Provide the (X, Y) coordinate of the cell's center where the given text is located.  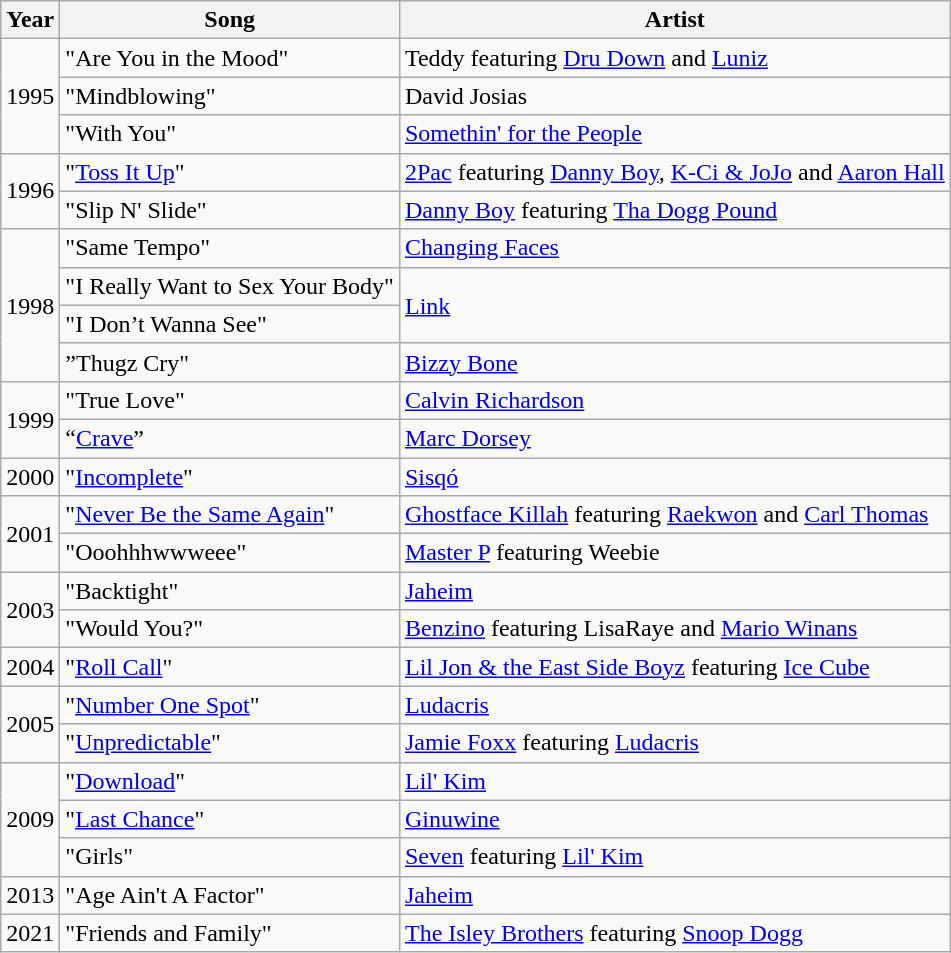
"Incomplete" (230, 477)
Song (230, 20)
Bizzy Bone (674, 362)
"Last Chance" (230, 819)
Ludacris (674, 705)
Artist (674, 20)
"Friends and Family" (230, 933)
1998 (30, 305)
"Toss It Up" (230, 172)
Year (30, 20)
"I Really Want to Sex Your Body" (230, 286)
Marc Dorsey (674, 438)
2013 (30, 895)
"Age Ain't A Factor" (230, 895)
"True Love" (230, 400)
"Never Be the Same Again" (230, 515)
Changing Faces (674, 248)
“Crave” (230, 438)
"I Don’t Wanna See" (230, 324)
Danny Boy featuring Tha Dogg Pound (674, 210)
Somethin' for the People (674, 134)
1999 (30, 419)
2003 (30, 610)
"Mindblowing" (230, 96)
David Josias (674, 96)
Benzino featuring LisaRaye and Mario Winans (674, 629)
Ginuwine (674, 819)
”Thugz Cry" (230, 362)
"Backtight" (230, 591)
Seven featuring Lil' Kim (674, 857)
2009 (30, 819)
Lil Jon & the East Side Boyz featuring Ice Cube (674, 667)
2005 (30, 724)
"Would You?" (230, 629)
"Number One Spot" (230, 705)
2004 (30, 667)
2000 (30, 477)
Teddy featuring Dru Down and Luniz (674, 58)
"With You" (230, 134)
Calvin Richardson (674, 400)
2Pac featuring Danny Boy, K-Ci & JoJo and Aaron Hall (674, 172)
"Same Tempo" (230, 248)
The Isley Brothers featuring Snoop Dogg (674, 933)
Sisqó (674, 477)
"Are You in the Mood" (230, 58)
"Roll Call" (230, 667)
Master P featuring Weebie (674, 553)
1995 (30, 96)
Jamie Foxx featuring Ludacris (674, 743)
"Slip N' Slide" (230, 210)
Ghostface Killah featuring Raekwon and Carl Thomas (674, 515)
Lil' Kim (674, 781)
1996 (30, 191)
2001 (30, 534)
Link (674, 305)
"Unpredictable" (230, 743)
"Ooohhhwwweee" (230, 553)
"Download" (230, 781)
2021 (30, 933)
"Girls" (230, 857)
